Extract the [X, Y] coordinate from the center of the cell holding the provided text.  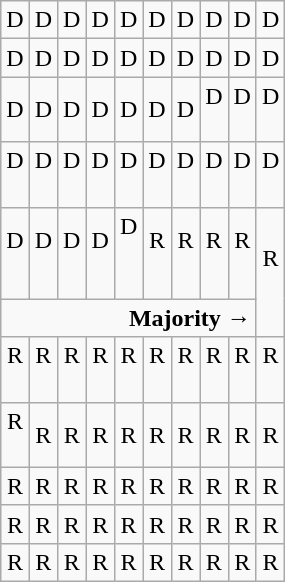
Majority → [129, 318]
